Provide the [X, Y] coordinate of the cell's center where the given text is located.  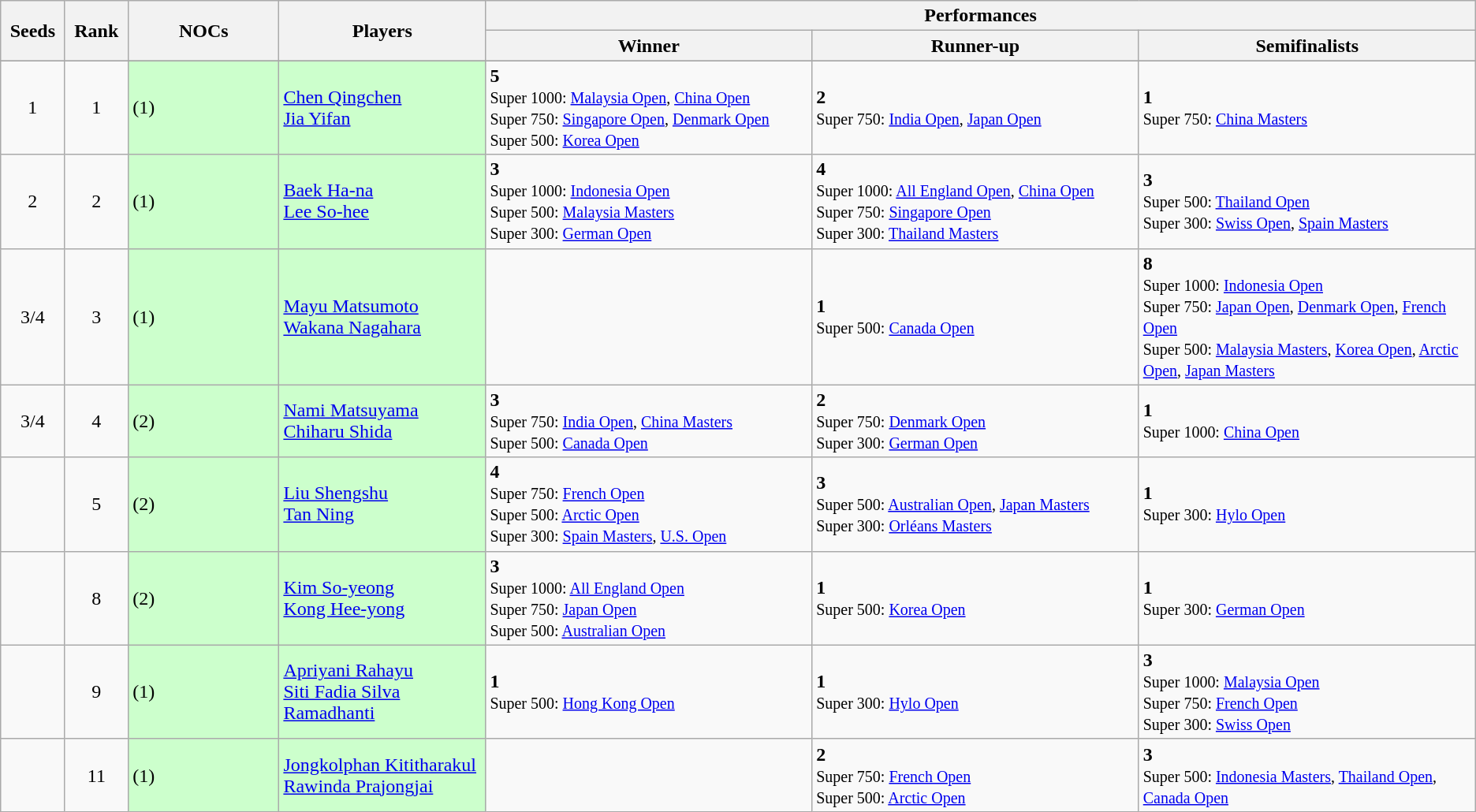
Jongkolphan KititharakulRawinda Prajongjai [382, 775]
1Super 1000: China Open [1307, 421]
Mayu MatsumotoWakana Nagahara [382, 317]
4 [96, 421]
Apriyani RahayuSiti Fadia Silva Ramadhanti [382, 692]
Baek Ha-naLee So-hee [382, 202]
3Super 1000: Malaysia OpenSuper 750: French OpenSuper 300: Swiss Open [1307, 692]
Kim So-yeongKong Hee-yong [382, 598]
4Super 1000: All England Open, China OpenSuper 750: Singapore OpenSuper 300: Thailand Masters [976, 202]
NOCs [203, 31]
3 [96, 317]
Players [382, 31]
3Super 1000: Indonesia OpenSuper 500: Malaysia MastersSuper 300: German Open [649, 202]
2Super 750: Denmark OpenSuper 300: German Open [976, 421]
9 [96, 692]
1Super 500: Hong Kong Open [649, 692]
3Super 500: Indonesia Masters, Thailand Open, Canada Open [1307, 775]
8Super 1000: Indonesia OpenSuper 750: Japan Open, Denmark Open, French OpenSuper 500: Malaysia Masters, Korea Open, Arctic Open, Japan Masters [1307, 317]
2Super 750: French OpenSuper 500: Arctic Open [976, 775]
1Super 500: Canada Open [976, 317]
3Super 1000: All England OpenSuper 750: Japan OpenSuper 500: Australian Open [649, 598]
Winner [649, 46]
Semifinalists [1307, 46]
Liu ShengshuTan Ning [382, 505]
Rank [96, 31]
1Super 300: German Open [1307, 598]
Performances [981, 16]
5 [96, 505]
4Super 750: French OpenSuper 500: Arctic OpenSuper 300: Spain Masters, U.S. Open [649, 505]
Runner-up [976, 46]
8 [96, 598]
2Super 750: India Open, Japan Open [976, 107]
1Super 500: Korea Open [976, 598]
11 [96, 775]
3Super 750: India Open, China MastersSuper 500: Canada Open [649, 421]
Chen QingchenJia Yifan [382, 107]
Nami MatsuyamaChiharu Shida [382, 421]
3Super 500: Australian Open, Japan MastersSuper 300: Orléans Masters [976, 505]
Seeds [33, 31]
5Super 1000: Malaysia Open, China OpenSuper 750: Singapore Open, Denmark OpenSuper 500: Korea Open [649, 107]
3Super 500: Thailand OpenSuper 300: Swiss Open, Spain Masters [1307, 202]
1Super 750: China Masters [1307, 107]
